Pinpoint the cell where the given text exists, returning its [X, Y] midpoint coordinate. 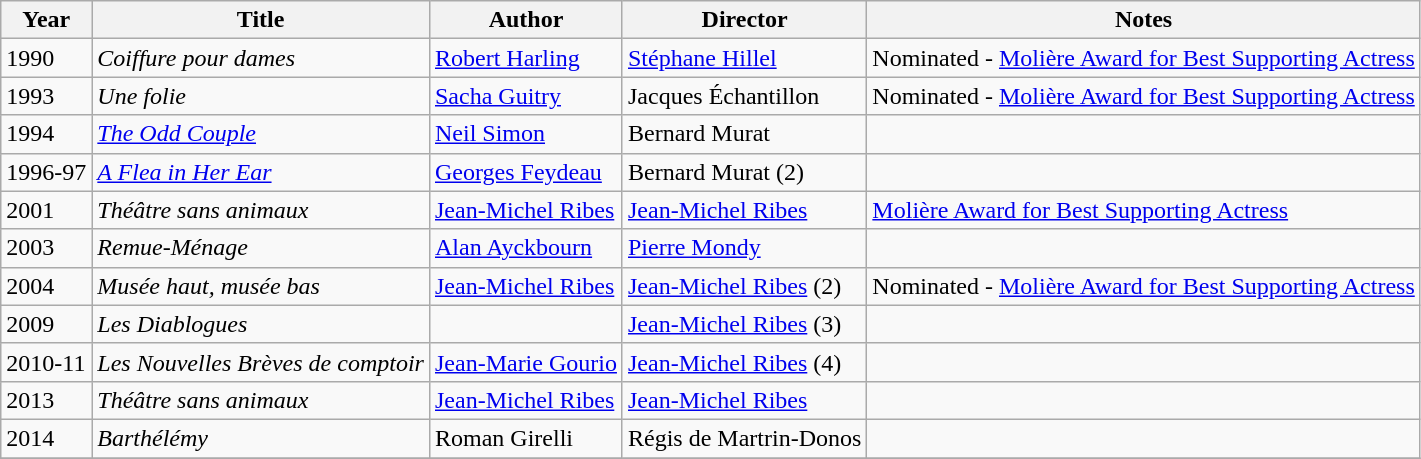
Régis de Martrin-Donos [744, 438]
Georges Feydeau [526, 172]
Title [261, 20]
2003 [46, 248]
1994 [46, 134]
2014 [46, 438]
Stéphane Hillel [744, 58]
Bernard Murat (2) [744, 172]
Director [744, 20]
2004 [46, 286]
Barthélémy [261, 438]
Jean-Marie Gourio [526, 362]
Jacques Échantillon [744, 96]
Bernard Murat [744, 134]
Notes [1144, 20]
Coiffure pour dames [261, 58]
Year [46, 20]
Les Diablogues [261, 324]
2001 [46, 210]
Sacha Guitry [526, 96]
Une folie [261, 96]
Les Nouvelles Brèves de comptoir [261, 362]
Remue-Ménage [261, 248]
Author [526, 20]
Molière Award for Best Supporting Actress [1144, 210]
2013 [46, 400]
1996-97 [46, 172]
2009 [46, 324]
Jean-Michel Ribes (3) [744, 324]
A Flea in Her Ear [261, 172]
Pierre Mondy [744, 248]
2010-11 [46, 362]
1990 [46, 58]
The Odd Couple [261, 134]
Jean-Michel Ribes (2) [744, 286]
Roman Girelli [526, 438]
Musée haut, musée bas [261, 286]
1993 [46, 96]
Jean-Michel Ribes (4) [744, 362]
Robert Harling [526, 58]
Neil Simon [526, 134]
Alan Ayckbourn [526, 248]
